Capture the cell that displays the provided text and extract its (X, Y) central coordinate. 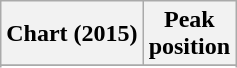
Peakposition (189, 34)
Chart (2015) (72, 34)
